From the cell containing the given text, extract its center point as (x, y) coordinate. 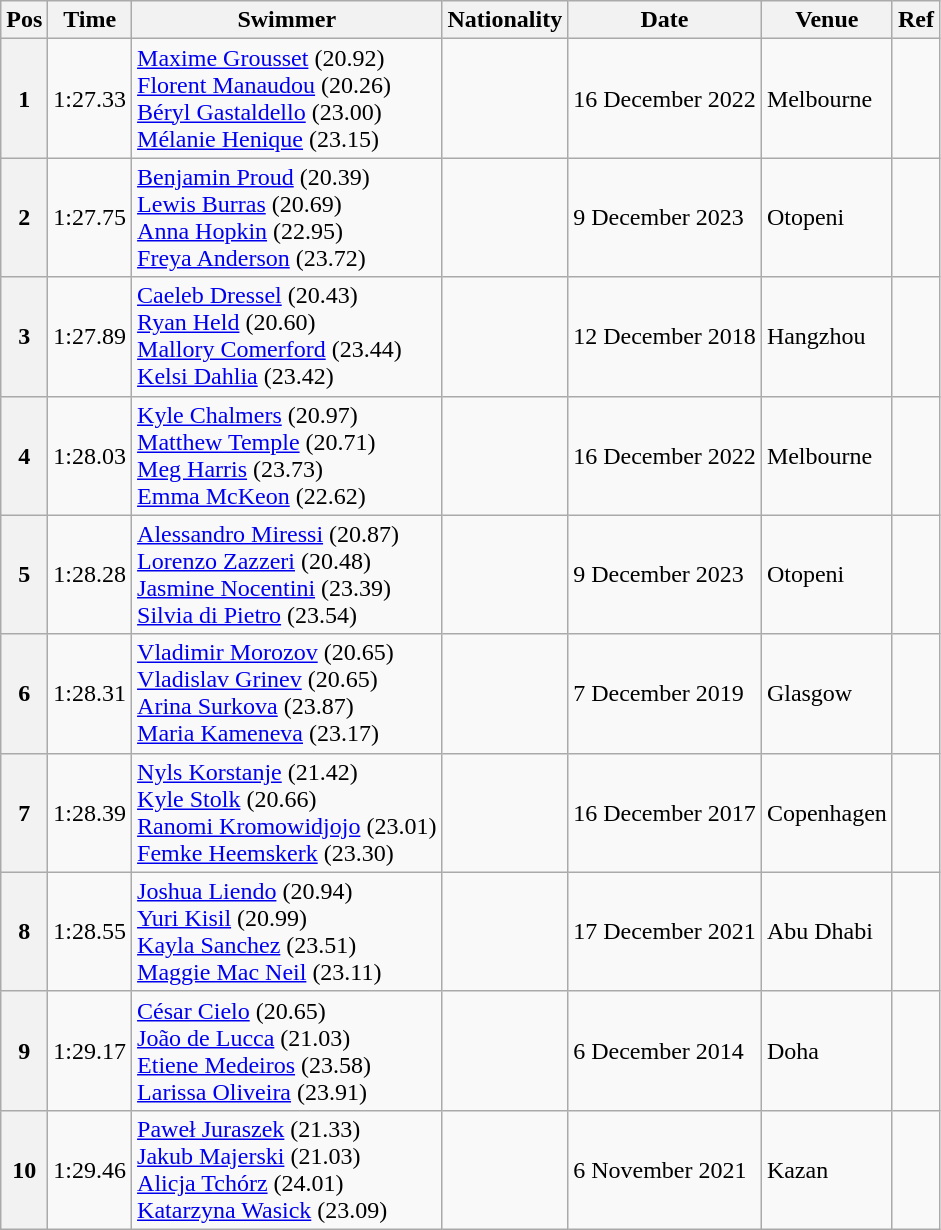
12 December 2018 (665, 336)
2 (24, 218)
1:27.75 (90, 218)
Vladimir Morozov (20.65)Vladislav Grinev (20.65)Arina Surkova (23.87)Maria Kameneva (23.17) (287, 694)
Paweł Juraszek (21.33)Jakub Majerski (21.03)Alicja Tchórz (24.01)Katarzyna Wasick (23.09) (287, 1170)
6 November 2021 (665, 1170)
Doha (826, 1050)
7 December 2019 (665, 694)
Benjamin Proud (20.39)Lewis Burras (20.69)Anna Hopkin (22.95)Freya Anderson (23.72) (287, 218)
Abu Dhabi (826, 932)
Nyls Korstanje (21.42)Kyle Stolk (20.66)Ranomi Kromowidjojo (23.01)Femke Heemskerk (23.30) (287, 812)
1:28.03 (90, 456)
6 (24, 694)
Time (90, 20)
17 December 2021 (665, 932)
Ref (916, 20)
Copenhagen (826, 812)
10 (24, 1170)
Maxime Grousset (20.92)Florent Manaudou (20.26)Béryl Gastaldello (23.00)Mélanie Henique (23.15) (287, 98)
Pos (24, 20)
8 (24, 932)
7 (24, 812)
Hangzhou (826, 336)
1:28.28 (90, 574)
Alessandro Miressi (20.87)Lorenzo Zazzeri (20.48)Jasmine Nocentini (23.39)Silvia di Pietro (23.54) (287, 574)
1 (24, 98)
Swimmer (287, 20)
5 (24, 574)
4 (24, 456)
1:27.89 (90, 336)
Kazan (826, 1170)
16 December 2017 (665, 812)
Caeleb Dressel (20.43)Ryan Held (20.60)Mallory Comerford (23.44)Kelsi Dahlia (23.42) (287, 336)
1:29.46 (90, 1170)
1:28.39 (90, 812)
1:28.55 (90, 932)
1:29.17 (90, 1050)
Kyle Chalmers (20.97)Matthew Temple (20.71)Meg Harris (23.73)Emma McKeon (22.62) (287, 456)
9 (24, 1050)
Joshua Liendo (20.94)Yuri Kisil (20.99)Kayla Sanchez (23.51)Maggie Mac Neil (23.11) (287, 932)
César Cielo (20.65)João de Lucca (21.03)Etiene Medeiros (23.58)Larissa Oliveira (23.91) (287, 1050)
Nationality (505, 20)
6 December 2014 (665, 1050)
3 (24, 336)
1:28.31 (90, 694)
Date (665, 20)
1:27.33 (90, 98)
Venue (826, 20)
Glasgow (826, 694)
